From the cell containing the given text, extract its center point as (x, y) coordinate. 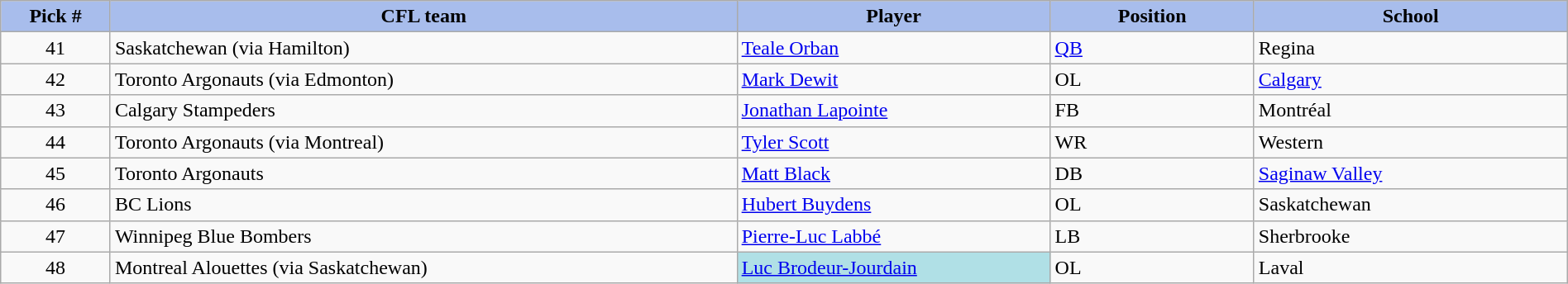
Jonathan Lapointe (893, 111)
Luc Brodeur-Jourdain (893, 267)
Saskatchewan (via Hamilton) (423, 48)
Sherbrooke (1411, 236)
Position (1152, 17)
Western (1411, 142)
42 (56, 79)
Toronto Argonauts (via Montreal) (423, 142)
Matt Black (893, 173)
Saginaw Valley (1411, 173)
School (1411, 17)
QB (1152, 48)
LB (1152, 236)
Winnipeg Blue Bombers (423, 236)
Toronto Argonauts (via Edmonton) (423, 79)
Saskatchewan (1411, 205)
WR (1152, 142)
48 (56, 267)
43 (56, 111)
Regina (1411, 48)
Mark Dewit (893, 79)
47 (56, 236)
46 (56, 205)
Calgary (1411, 79)
FB (1152, 111)
BC Lions (423, 205)
Player (893, 17)
Montréal (1411, 111)
44 (56, 142)
Laval (1411, 267)
Montreal Alouettes (via Saskatchewan) (423, 267)
Calgary Stampeders (423, 111)
45 (56, 173)
DB (1152, 173)
Tyler Scott (893, 142)
Hubert Buydens (893, 205)
Pierre-Luc Labbé (893, 236)
Toronto Argonauts (423, 173)
Teale Orban (893, 48)
CFL team (423, 17)
41 (56, 48)
Pick # (56, 17)
